Return the (X, Y) coordinate for the center point of the cell that contains the specified text.  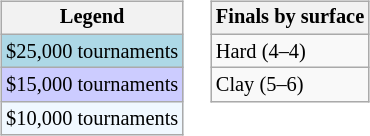
Hard (4–4) (290, 51)
Clay (5–6) (290, 85)
$15,000 tournaments (92, 85)
$25,000 tournaments (92, 51)
$10,000 tournaments (92, 119)
Legend (92, 18)
Finals by surface (290, 18)
